Find where the given text appears and provide that cell's center as [x, y] coordinate. 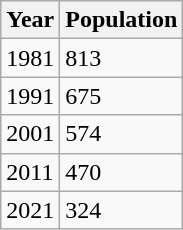
2021 [30, 210]
2001 [30, 134]
813 [122, 58]
324 [122, 210]
675 [122, 96]
574 [122, 134]
1981 [30, 58]
470 [122, 172]
1991 [30, 96]
2011 [30, 172]
Year [30, 20]
Population [122, 20]
